Detect which cell encompasses the target text, then output its (x, y) center coordinate. 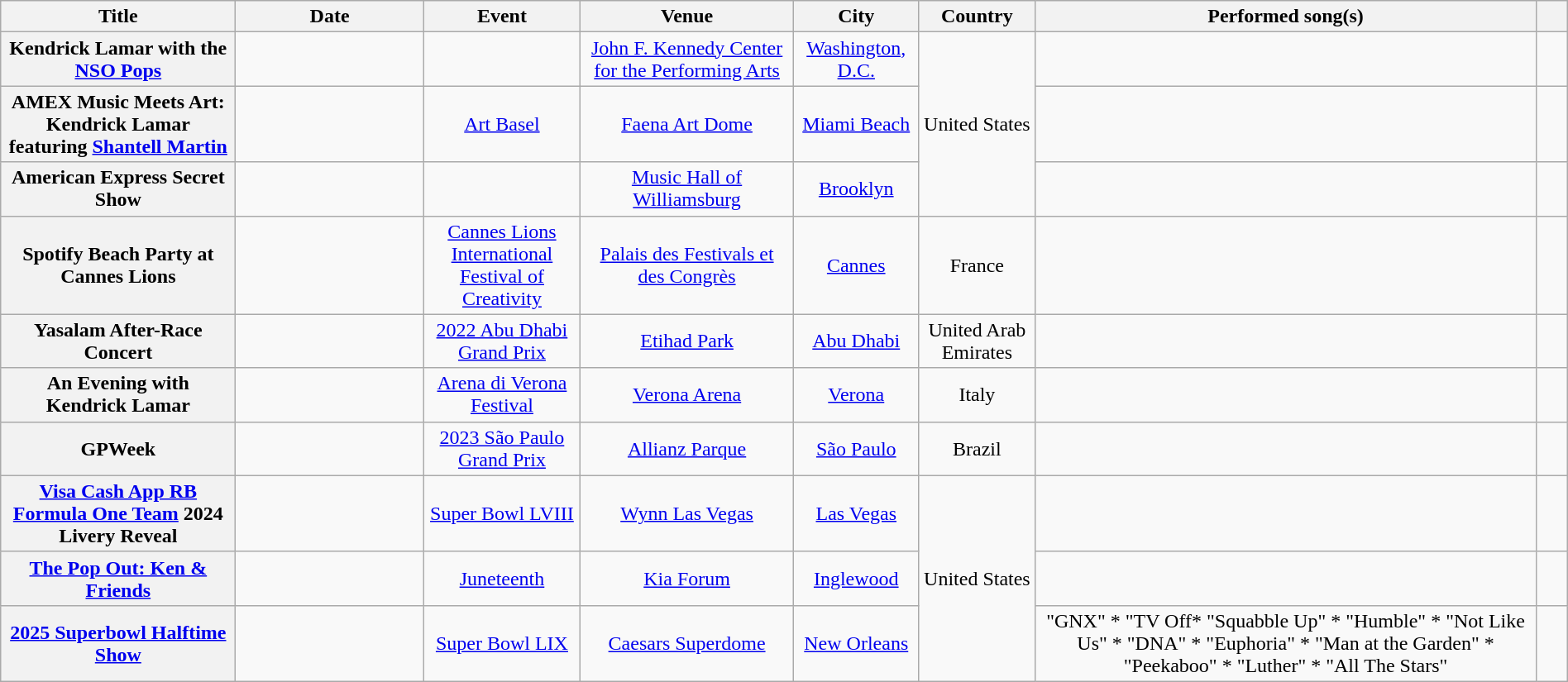
Cannes (856, 265)
2023 São Paulo Grand Prix (501, 448)
"GNX" * "TV Off* "Squabble Up" * "Humble" * "Not Like Us" * "DNA" * "Euphoria" * "Man at the Garden" * "Peekaboo" * "Luther" * "All The Stars" (1286, 643)
City (856, 17)
Kendrick Lamar with the NSO Pops (118, 60)
Inglewood (856, 579)
2022 Abu Dhabi Grand Prix (501, 341)
New Orleans (856, 643)
Visa Cash App RB Formula One Team 2024 Livery Reveal (118, 513)
Verona Arena (687, 395)
Las Vegas (856, 513)
Super Bowl LVIII (501, 513)
GPWeek (118, 448)
AMEX Music Meets Art: Kendrick Lamar featuring Shantell Martin (118, 124)
Verona (856, 395)
Faena Art Dome (687, 124)
Wynn Las Vegas (687, 513)
United Arab Emirates (978, 341)
Country (978, 17)
Event (501, 17)
An Evening with Kendrick Lamar (118, 395)
Music Hall of Williamsburg (687, 188)
Kia Forum (687, 579)
Super Bowl LIX (501, 643)
Art Basel (501, 124)
Arena di Verona Festival (501, 395)
Caesars Superdome (687, 643)
Brooklyn (856, 188)
Cannes Lions International Festival of Creativity (501, 265)
Date (329, 17)
Spotify Beach Party at Cannes Lions (118, 265)
Title (118, 17)
Abu Dhabi (856, 341)
Yasalam After-Race Concert (118, 341)
São Paulo (856, 448)
2025 Superbowl Halftime Show (118, 643)
Italy (978, 395)
The Pop Out: Ken & Friends (118, 579)
Venue (687, 17)
France (978, 265)
Performed song(s) (1286, 17)
Juneteenth (501, 579)
Miami Beach (856, 124)
Allianz Parque (687, 448)
Washington, D.C. (856, 60)
Palais des Festivals et des Congrès (687, 265)
John F. Kennedy Center for the Performing Arts (687, 60)
Brazil (978, 448)
Etihad Park (687, 341)
American Express Secret Show (118, 188)
